Determine the (X, Y) coordinate at the center of the cell enclosing the given text.  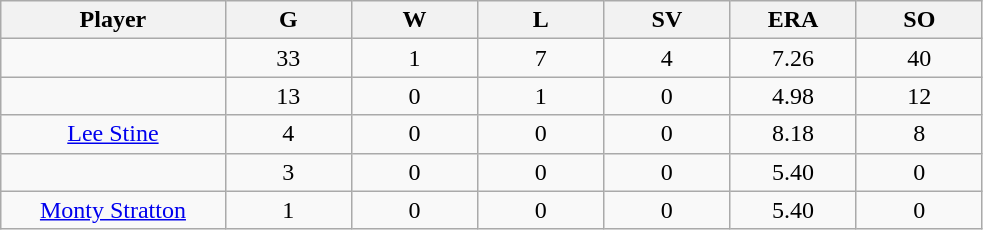
8 (919, 134)
13 (288, 96)
Monty Stratton (113, 210)
ERA (793, 20)
8.18 (793, 134)
4.98 (793, 96)
12 (919, 96)
Lee Stine (113, 134)
SO (919, 20)
7 (541, 58)
Player (113, 20)
G (288, 20)
7.26 (793, 58)
L (541, 20)
SV (667, 20)
33 (288, 58)
3 (288, 172)
W (414, 20)
40 (919, 58)
